Return the (X, Y) coordinate for the center point of the cell that contains the specified text.  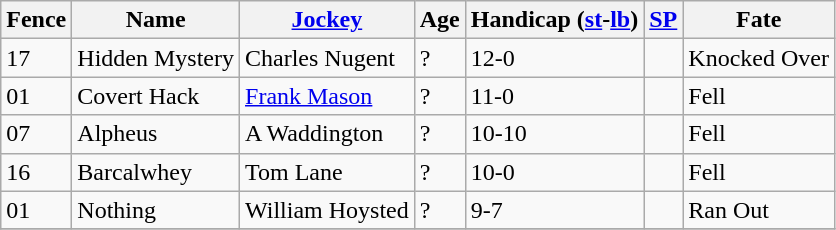
Charles Nugent (328, 58)
Knocked Over (759, 58)
Nothing (156, 210)
10-0 (554, 172)
17 (36, 58)
Tom Lane (328, 172)
Fence (36, 20)
12-0 (554, 58)
Frank Mason (328, 96)
SP (664, 20)
Covert Hack (156, 96)
Handicap (st-lb) (554, 20)
9-7 (554, 210)
10-10 (554, 134)
Name (156, 20)
William Hoysted (328, 210)
Ran Out (759, 210)
16 (36, 172)
Barcalwhey (156, 172)
A Waddington (328, 134)
11-0 (554, 96)
Fate (759, 20)
Jockey (328, 20)
Alpheus (156, 134)
07 (36, 134)
Hidden Mystery (156, 58)
Age (440, 20)
